Detect which cell encompasses the target text, then output its [X, Y] center coordinate. 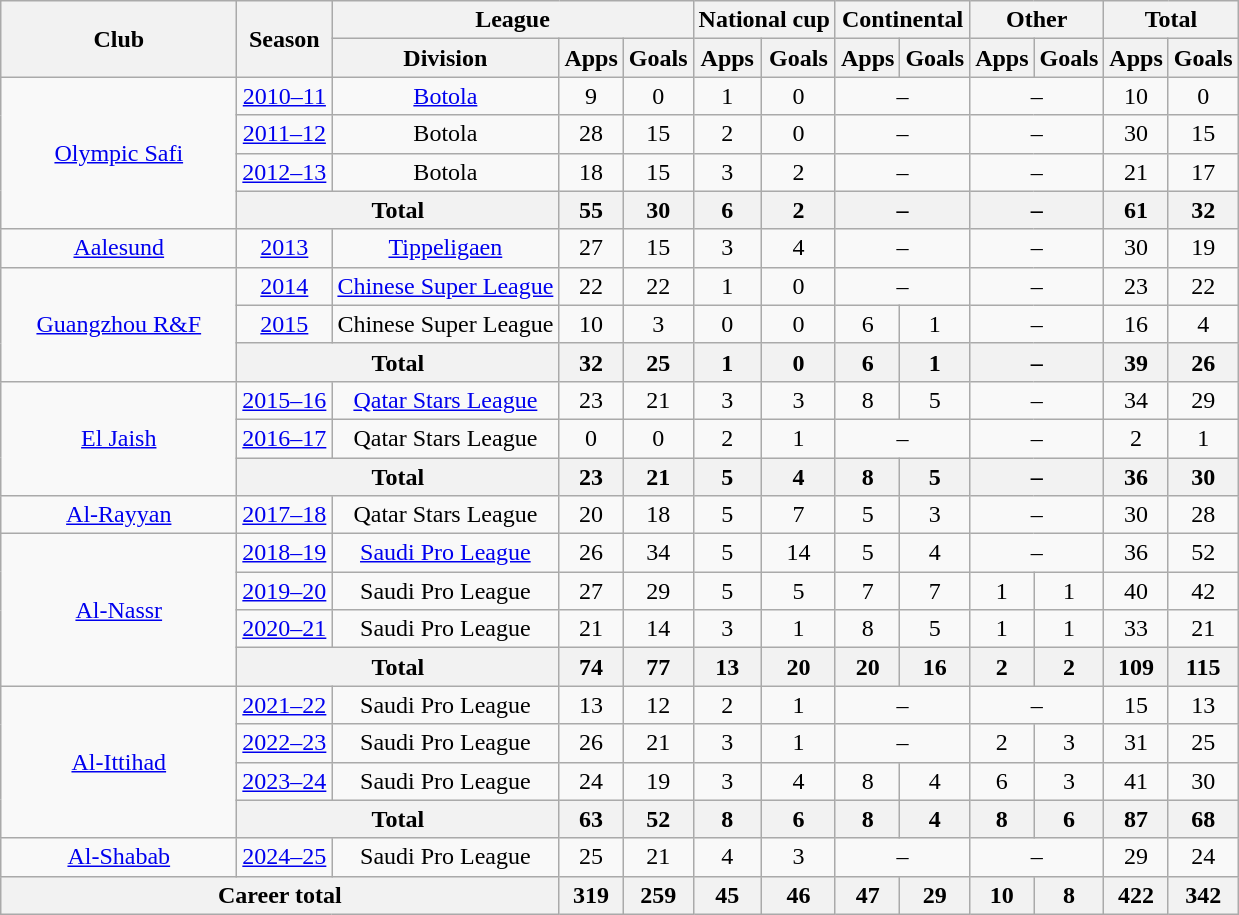
109 [1136, 667]
Al-Ittihad [119, 762]
Tippeligaen [446, 248]
87 [1136, 819]
33 [1136, 629]
Olympic Safi [119, 153]
46 [798, 895]
9 [591, 96]
2021–22 [284, 705]
2013 [284, 248]
2017–18 [284, 515]
2023–24 [284, 781]
2019–20 [284, 591]
45 [727, 895]
2012–13 [284, 172]
47 [867, 895]
319 [591, 895]
2022–23 [284, 743]
2014 [284, 286]
55 [591, 210]
77 [658, 667]
259 [658, 895]
Al-Rayyan [119, 515]
342 [1203, 895]
2024–25 [284, 857]
68 [1203, 819]
League [512, 20]
Al-Nassr [119, 610]
61 [1136, 210]
115 [1203, 667]
Other [1037, 20]
74 [591, 667]
12 [658, 705]
Aalesund [119, 248]
Al-Shabab [119, 857]
63 [591, 819]
Division [446, 58]
2016–17 [284, 438]
422 [1136, 895]
2020–21 [284, 629]
National cup [764, 20]
Season [284, 39]
31 [1136, 743]
Guangzhou R&F [119, 324]
El Jaish [119, 438]
40 [1136, 591]
41 [1136, 781]
2015–16 [284, 400]
17 [1203, 172]
Continental [902, 20]
2015 [284, 324]
Club [119, 39]
2010–11 [284, 96]
42 [1203, 591]
2018–19 [284, 553]
Career total [280, 895]
2011–12 [284, 134]
39 [1136, 362]
